Scan for the cell matching the given text and deliver its [x, y] coordinate at center. 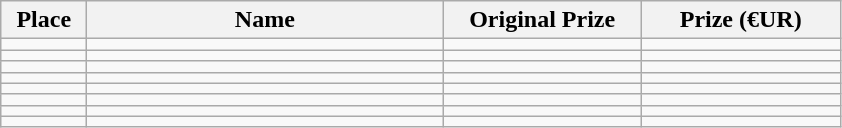
Place [44, 20]
Name [265, 20]
Prize (€UR) [740, 20]
Original Prize [542, 20]
